Return the [X, Y] coordinate for the center point of the cell that contains the specified text.  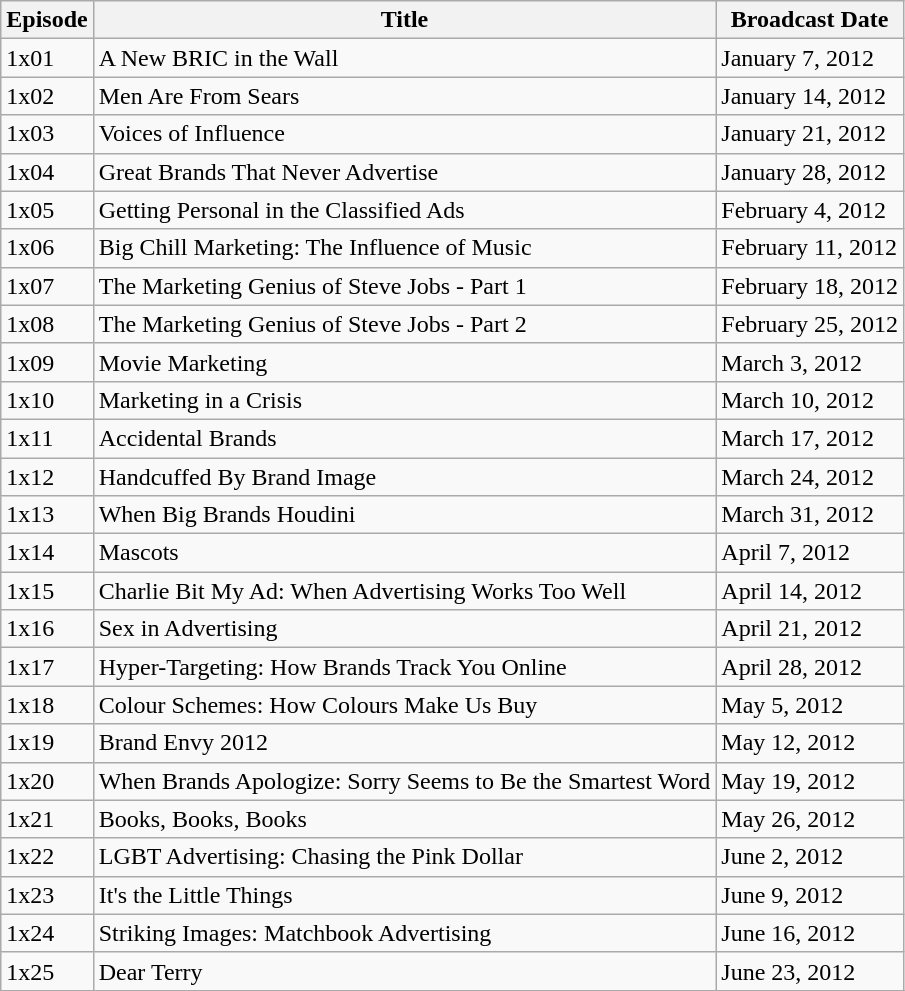
June 23, 2012 [810, 971]
May 12, 2012 [810, 743]
1x19 [47, 743]
1x01 [47, 58]
1x05 [47, 210]
1x17 [47, 667]
March 31, 2012 [810, 515]
Getting Personal in the Classified Ads [404, 210]
February 25, 2012 [810, 324]
Charlie Bit My Ad: When Advertising Works Too Well [404, 591]
June 16, 2012 [810, 933]
Dear Terry [404, 971]
1x25 [47, 971]
Hyper-Targeting: How Brands Track You Online [404, 667]
March 3, 2012 [810, 362]
1x12 [47, 477]
When Brands Apologize: Sorry Seems to Be the Smartest Word [404, 781]
1x22 [47, 857]
Striking Images: Matchbook Advertising [404, 933]
January 28, 2012 [810, 172]
1x11 [47, 438]
1x10 [47, 400]
April 14, 2012 [810, 591]
When Big Brands Houdini [404, 515]
Episode [47, 20]
1x06 [47, 248]
It's the Little Things [404, 895]
Accidental Brands [404, 438]
April 7, 2012 [810, 553]
January 14, 2012 [810, 96]
March 17, 2012 [810, 438]
June 9, 2012 [810, 895]
1x20 [47, 781]
Handcuffed By Brand Image [404, 477]
1x24 [47, 933]
March 10, 2012 [810, 400]
February 4, 2012 [810, 210]
Voices of Influence [404, 134]
1x08 [47, 324]
Mascots [404, 553]
Sex in Advertising [404, 629]
1x16 [47, 629]
1x14 [47, 553]
1x03 [47, 134]
1x13 [47, 515]
Colour Schemes: How Colours Make Us Buy [404, 705]
March 24, 2012 [810, 477]
Big Chill Marketing: The Influence of Music [404, 248]
Movie Marketing [404, 362]
Brand Envy 2012 [404, 743]
LGBT Advertising: Chasing the Pink Dollar [404, 857]
1x21 [47, 819]
May 26, 2012 [810, 819]
1x02 [47, 96]
1x23 [47, 895]
June 2, 2012 [810, 857]
1x15 [47, 591]
The Marketing Genius of Steve Jobs - Part 1 [404, 286]
A New BRIC in the Wall [404, 58]
1x04 [47, 172]
May 19, 2012 [810, 781]
Title [404, 20]
January 7, 2012 [810, 58]
May 5, 2012 [810, 705]
Books, Books, Books [404, 819]
February 11, 2012 [810, 248]
1x07 [47, 286]
February 18, 2012 [810, 286]
Great Brands That Never Advertise [404, 172]
1x09 [47, 362]
Marketing in a Crisis [404, 400]
The Marketing Genius of Steve Jobs - Part 2 [404, 324]
Broadcast Date [810, 20]
1x18 [47, 705]
April 21, 2012 [810, 629]
January 21, 2012 [810, 134]
April 28, 2012 [810, 667]
Men Are From Sears [404, 96]
